Return (X, Y) of the center of cell containing provided text 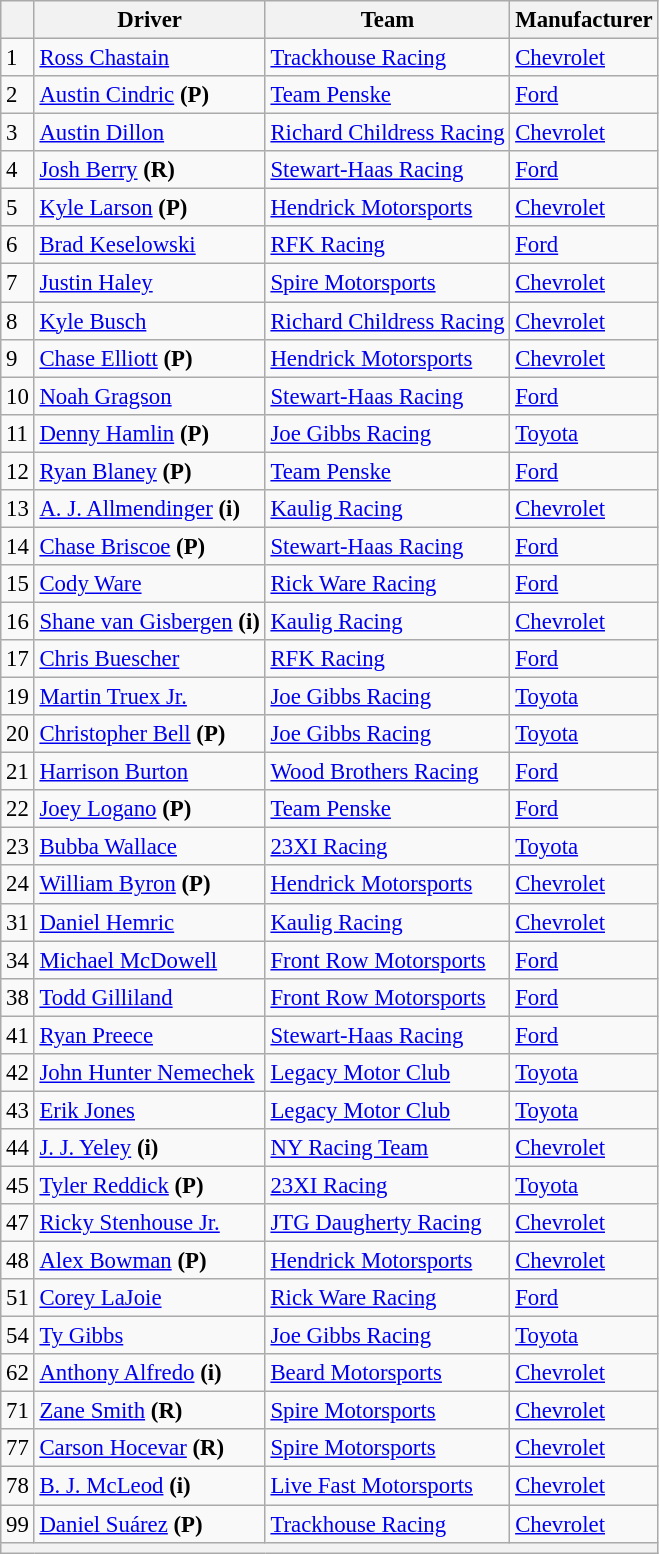
77 (18, 1449)
Chase Briscoe (P) (150, 546)
Chris Buescher (150, 659)
NY Racing Team (388, 1148)
13 (18, 509)
38 (18, 997)
31 (18, 922)
Austin Cindric (P) (150, 95)
22 (18, 809)
John Hunter Nemechek (150, 1073)
8 (18, 321)
3 (18, 133)
71 (18, 1411)
Wood Brothers Racing (388, 772)
Martin Truex Jr. (150, 697)
Manufacturer (584, 20)
23 (18, 847)
Driver (150, 20)
Chase Elliott (P) (150, 358)
Corey LaJoie (150, 1298)
4 (18, 170)
7 (18, 283)
Zane Smith (R) (150, 1411)
1 (18, 58)
10 (18, 396)
Harrison Burton (150, 772)
Christopher Bell (P) (150, 734)
51 (18, 1298)
44 (18, 1148)
Kyle Larson (P) (150, 208)
A. J. Allmendinger (i) (150, 509)
Austin Dillon (150, 133)
11 (18, 433)
54 (18, 1336)
78 (18, 1486)
Denny Hamlin (P) (150, 433)
Tyler Reddick (P) (150, 1185)
12 (18, 471)
Kyle Busch (150, 321)
Josh Berry (R) (150, 170)
99 (18, 1524)
Joey Logano (P) (150, 809)
William Byron (P) (150, 885)
2 (18, 95)
34 (18, 960)
J. J. Yeley (i) (150, 1148)
6 (18, 245)
Erik Jones (150, 1110)
24 (18, 885)
Anthony Alfredo (i) (150, 1373)
42 (18, 1073)
Daniel Suárez (P) (150, 1524)
Michael McDowell (150, 960)
Brad Keselowski (150, 245)
16 (18, 621)
20 (18, 734)
Ryan Preece (150, 1035)
5 (18, 208)
Shane van Gisbergen (i) (150, 621)
Carson Hocevar (R) (150, 1449)
19 (18, 697)
47 (18, 1223)
Ryan Blaney (P) (150, 471)
41 (18, 1035)
Alex Bowman (P) (150, 1261)
Beard Motorsports (388, 1373)
15 (18, 584)
Todd Gilliland (150, 997)
48 (18, 1261)
45 (18, 1185)
Bubba Wallace (150, 847)
Noah Gragson (150, 396)
14 (18, 546)
Justin Haley (150, 283)
43 (18, 1110)
9 (18, 358)
B. J. McLeod (i) (150, 1486)
Live Fast Motorsports (388, 1486)
62 (18, 1373)
Ross Chastain (150, 58)
17 (18, 659)
Ty Gibbs (150, 1336)
Cody Ware (150, 584)
JTG Daugherty Racing (388, 1223)
Team (388, 20)
21 (18, 772)
Ricky Stenhouse Jr. (150, 1223)
Daniel Hemric (150, 922)
